Capture the cell that displays the provided text and extract its (X, Y) central coordinate. 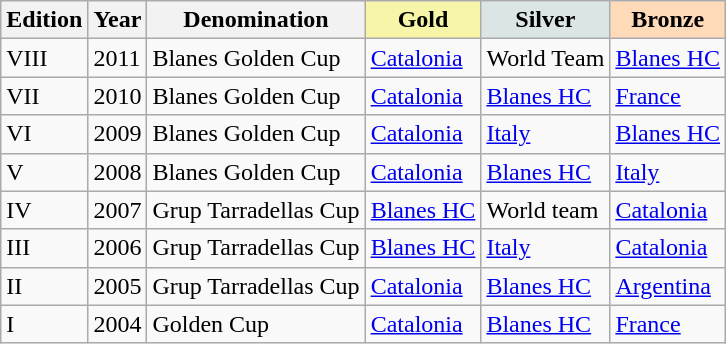
World team (546, 210)
2004 (118, 324)
Edition (44, 20)
II (44, 286)
Gold (423, 20)
VII (44, 96)
VI (44, 134)
VIII (44, 58)
2005 (118, 286)
Bronze (668, 20)
Denomination (256, 20)
Golden Cup (256, 324)
III (44, 248)
2007 (118, 210)
2010 (118, 96)
Argentina (668, 286)
Silver (546, 20)
2011 (118, 58)
I (44, 324)
2009 (118, 134)
2006 (118, 248)
2008 (118, 172)
IV (44, 210)
Year (118, 20)
World Team (546, 58)
V (44, 172)
